Identify which cell holds the provided text, then report its [x, y] central coordinate. 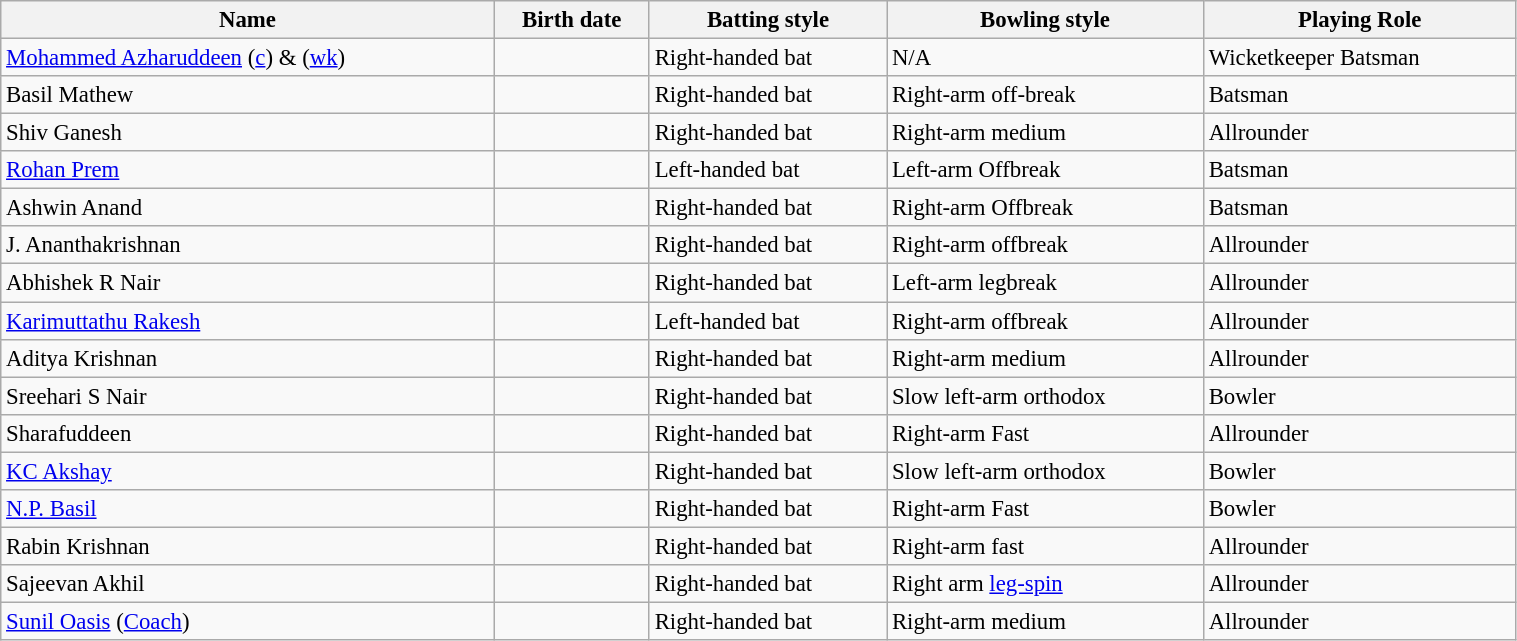
Aditya Krishnan [248, 358]
Sajeevan Akhil [248, 584]
Basil Mathew [248, 95]
Abhishek R Nair [248, 283]
Shiv Ganesh [248, 133]
Ashwin Anand [248, 208]
Left-arm Offbreak [1046, 170]
Right-arm Offbreak [1046, 208]
Sreehari S Nair [248, 396]
Playing Role [1360, 20]
Birth date [572, 20]
Left-arm legbreak [1046, 283]
Mohammed Azharuddeen (c) & (wk) [248, 58]
Right arm leg-spin [1046, 584]
Name [248, 20]
Karimuttathu Rakesh [248, 321]
N/A [1046, 58]
KC Akshay [248, 471]
Right-arm fast [1046, 546]
J. Ananthakrishnan [248, 245]
Sharafuddeen [248, 433]
Batting style [768, 20]
Wicketkeeper Batsman [1360, 58]
N.P. Basil [248, 509]
Rohan Prem [248, 170]
Bowling style [1046, 20]
Sunil Oasis (Coach) [248, 621]
Rabin Krishnan [248, 546]
Right-arm off-break [1046, 95]
